Detect which cell encompasses the target text, then output its [X, Y] center coordinate. 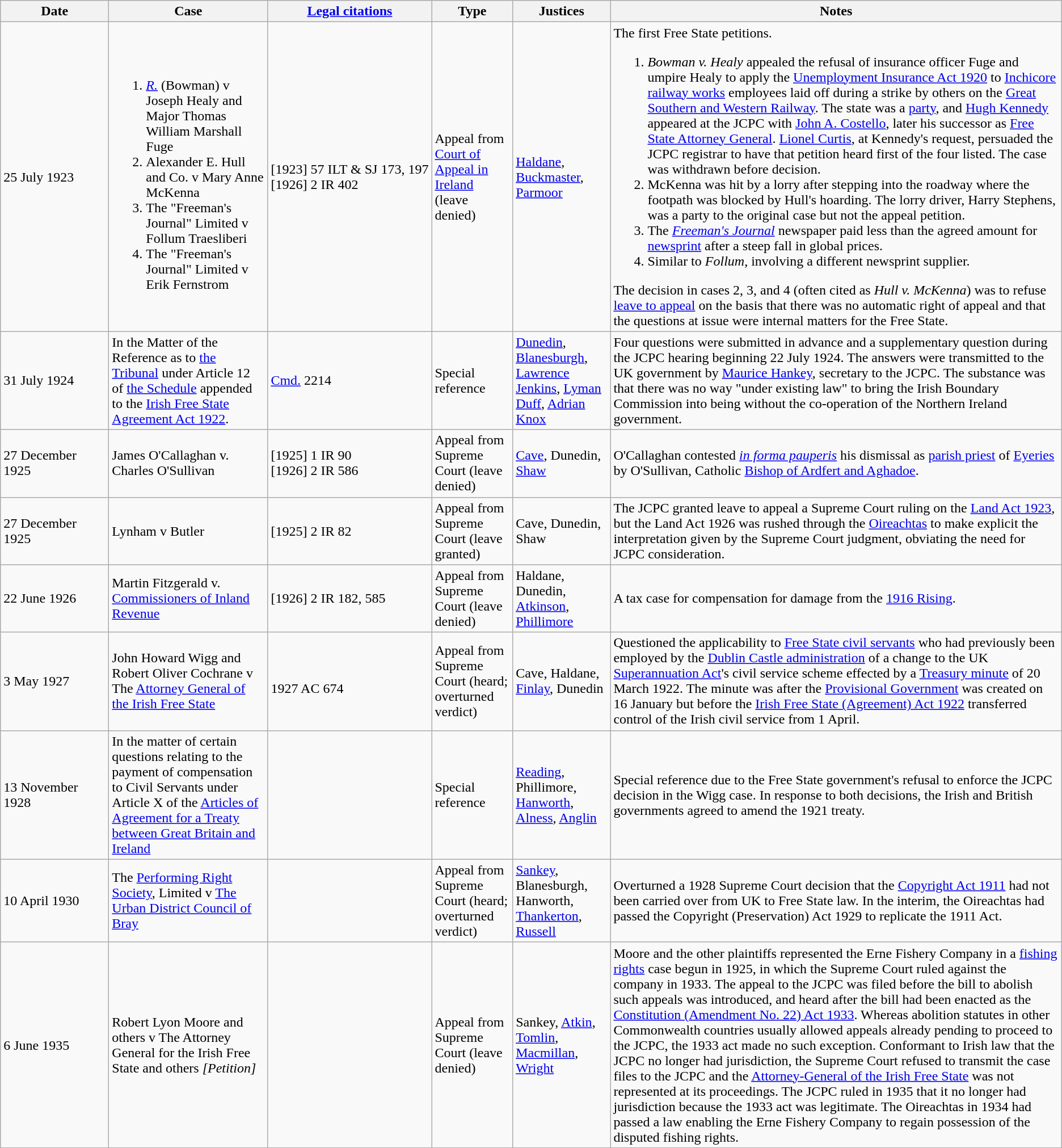
Dunedin, Blanesburgh, Lawrence Jenkins, Lyman Duff, Adrian Knox [562, 380]
The Performing Right Society, Limited v The Urban District Council of Bray [188, 901]
6 June 1935 [54, 1045]
O'Callaghan contested in forma pauperis his dismissal as parish priest of Eyeries by O'Sullivan, Catholic Bishop of Ardfert and Aghadoe. [836, 463]
Cmd. 2214 [349, 380]
Lynham v Butler [188, 531]
Reading, Phillimore, Hanworth, Alness, Anglin [562, 794]
Haldane, Buckmaster, Parmoor [562, 177]
1927 AC 674 [349, 681]
Cave, Haldane, Finlay, Dunedin [562, 681]
10 April 1930 [54, 901]
Type [472, 11]
Case [188, 11]
Legal citations [349, 11]
Sankey, Atkin, Tomlin, Macmillan, Wright [562, 1045]
A tax case for compensation for damage from the 1916 Rising. [836, 598]
22 June 1926 [54, 598]
Martin Fitzgerald v. Commissioners of Inland Revenue [188, 598]
James O'Callaghan v. Charles O'Sullivan [188, 463]
John Howard Wigg and Robert Oliver Cochrane v The Attorney General of the Irish Free State [188, 681]
31 July 1924 [54, 380]
[1925] 2 IR 82 [349, 531]
Date [54, 11]
Sankey, Blanesburgh, Hanworth, Thankerton, Russell [562, 901]
Justices [562, 11]
3 May 1927 [54, 681]
[1925] 1 IR 90[1926] 2 IR 586 [349, 463]
13 November 1928 [54, 794]
In the Matter of the Reference as to the Tribunal under Article 12 of the Schedule appended to the Irish Free State Agreement Act 1922. [188, 380]
Appeal from Court of Appeal in Ireland (leave denied) [472, 177]
Haldane, Dunedin, Atkinson, Phillimore [562, 598]
25 July 1923 [54, 177]
Notes [836, 11]
[1923] 57 ILT & SJ 173, 197[1926] 2 IR 402 [349, 177]
Appeal from Supreme Court (leave granted) [472, 531]
Robert Lyon Moore and others v The Attorney General for the Irish Free State and others [Petition] [188, 1045]
[1926] 2 IR 182, 585 [349, 598]
